Identify which cell holds the provided text, then report its (X, Y) central coordinate. 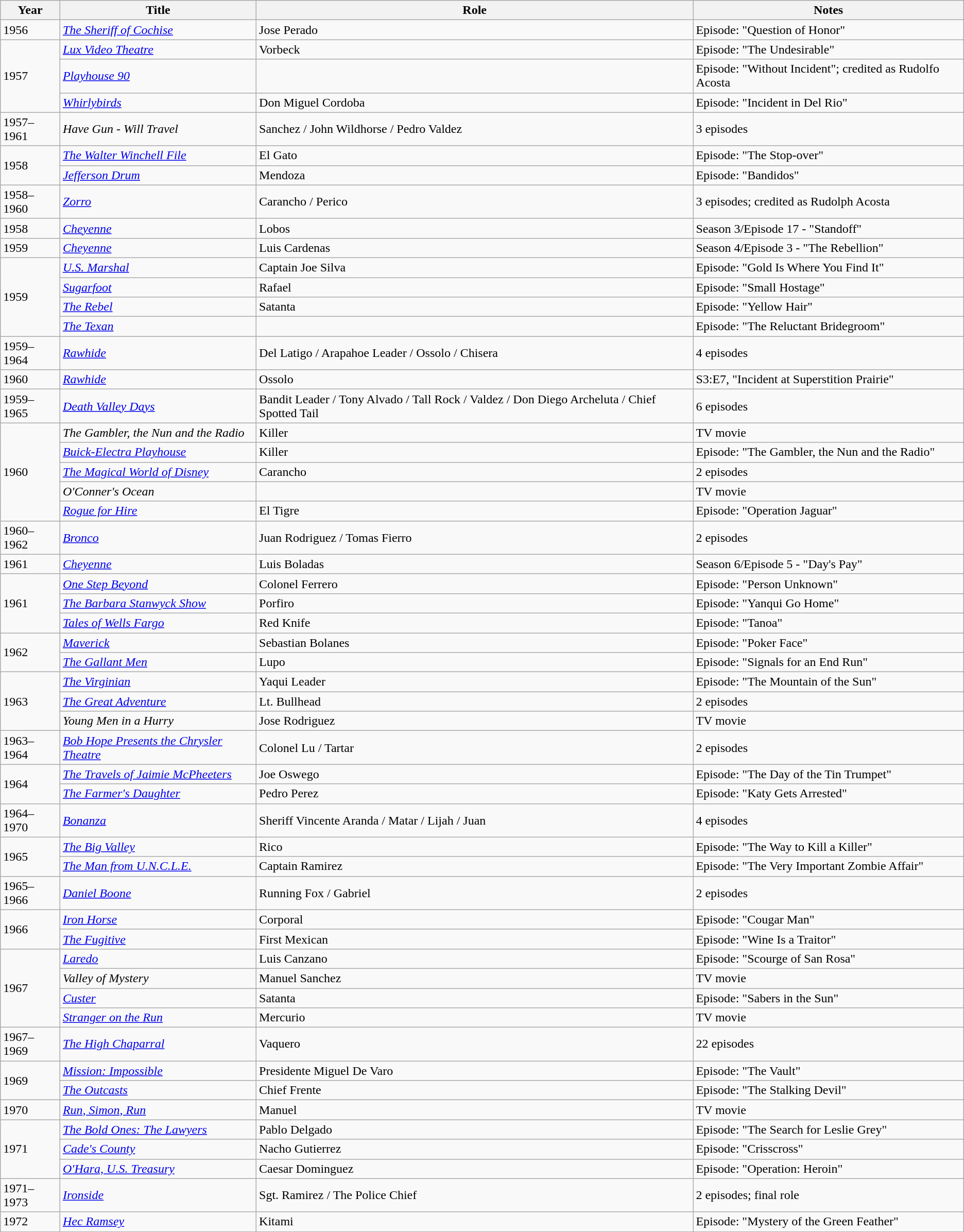
Run, Simon, Run (158, 1110)
Episode: "Tanoa" (828, 623)
Episode: "The Mountain of the Sun" (828, 682)
Have Gun - Will Travel (158, 129)
Episode: "The Undesirable" (828, 49)
Luis Boladas (475, 564)
Rico (475, 847)
Episode: "The Reluctant Bridegroom" (828, 327)
Lupo (475, 662)
The High Chaparral (158, 1045)
1965–1966 (30, 893)
1962 (30, 652)
Episode: "Cougar Man" (828, 919)
Colonel Ferrero (475, 584)
Sheriff Vincente Aranda / Matar / Lijah / Juan (475, 820)
The Walter Winchell File (158, 156)
Iron Horse (158, 919)
The Travels of Jaimie McPheeters (158, 774)
Bronco (158, 538)
Season 3/Episode 17 - "Standoff" (828, 228)
Lobos (475, 228)
Corporal (475, 919)
1958–1960 (30, 202)
Yaqui Leader (475, 682)
Caesar Dominguez (475, 1169)
Episode: "Question of Honor" (828, 30)
Laredo (158, 959)
Daniel Boone (158, 893)
Mercurio (475, 1018)
Title (158, 10)
The Magical World of Disney (158, 472)
Episode: "The Stalking Devil" (828, 1090)
Episode: "Yanqui Go Home" (828, 603)
Episode: "The Gambler, the Nun and the Radio" (828, 452)
S3:E7, "Incident at Superstition Prairie" (828, 380)
Manuel Sanchez (475, 978)
Jefferson Drum (158, 175)
Lux Video Theatre (158, 49)
Jose Perado (475, 30)
1967 (30, 988)
Vaquero (475, 1045)
Year (30, 10)
El Gato (475, 156)
Sugarfoot (158, 287)
Mendoza (475, 175)
Episode: "Operation Jaguar" (828, 511)
Episode: "Wine Is a Traitor" (828, 939)
1956 (30, 30)
Whirlybirds (158, 102)
Rogue for Hire (158, 511)
Season 4/Episode 3 - "The Rebellion" (828, 248)
1957–1961 (30, 129)
2 episodes; final role (828, 1195)
Episode: "Incident in Del Rio" (828, 102)
The Outcasts (158, 1090)
1969 (30, 1081)
O'Hara, U.S. Treasury (158, 1169)
Pedro Perez (475, 794)
Pablo Delgado (475, 1130)
Tales of Wells Fargo (158, 623)
1964 (30, 784)
U.S. Marshal (158, 267)
Bonanza (158, 820)
Jose Rodriguez (475, 721)
The Big Valley (158, 847)
Ossolo (475, 380)
The Barbara Stanwyck Show (158, 603)
Death Valley Days (158, 406)
Episode: "Poker Face" (828, 642)
Episode: "The Vault" (828, 1071)
The Virginian (158, 682)
Sgt. Ramirez / The Police Chief (475, 1195)
Episode: "The Very Important Zombie Affair" (828, 866)
The Farmer's Daughter (158, 794)
Episode: "Gold Is Where You Find It" (828, 267)
Don Miguel Cordoba (475, 102)
Valley of Mystery (158, 978)
1963–1964 (30, 748)
Manuel (475, 1110)
The Fugitive (158, 939)
The Bold Ones: The Lawyers (158, 1130)
O'Conner's Ocean (158, 491)
Carancho (475, 472)
Episode: "Yellow Hair" (828, 307)
The Gambler, the Nun and the Radio (158, 433)
Joe Oswego (475, 774)
Stranger on the Run (158, 1018)
Zorro (158, 202)
First Mexican (475, 939)
Kitami (475, 1222)
Running Fox / Gabriel (475, 893)
One Step Beyond (158, 584)
Bandit Leader / Tony Alvado / Tall Rock / Valdez / Don Diego Archeluta / Chief Spotted Tail (475, 406)
Notes (828, 10)
Episode: "The Day of the Tin Trumpet" (828, 774)
Presidente Miguel De Varo (475, 1071)
Young Men in a Hurry (158, 721)
1967–1969 (30, 1045)
Episode: "Small Hostage" (828, 287)
Vorbeck (475, 49)
Sanchez / John Wildhorse / Pedro Valdez (475, 129)
Maverick (158, 642)
Episode: "Mystery of the Green Feather" (828, 1222)
Season 6/Episode 5 - "Day's Pay" (828, 564)
Episode: "The Way to Kill a Killer" (828, 847)
Buick-Electra Playhouse (158, 452)
1965 (30, 857)
Luis Cardenas (475, 248)
Cade's County (158, 1149)
Episode: "Operation: Heroin" (828, 1169)
Nacho Gutierrez (475, 1149)
El Tigre (475, 511)
Juan Rodriguez / Tomas Fierro (475, 538)
Chief Frente (475, 1090)
1960–1962 (30, 538)
1966 (30, 929)
Captain Ramirez (475, 866)
The Sheriff of Cochise (158, 30)
The Man from U.N.C.L.E. (158, 866)
1959–1964 (30, 353)
Mission: Impossible (158, 1071)
Ironside (158, 1195)
Custer (158, 998)
The Texan (158, 327)
Episode: "Katy Gets Arrested" (828, 794)
Rafael (475, 287)
Episode: "The Stop-over" (828, 156)
1959–1965 (30, 406)
Episode: "Scourge of San Rosa" (828, 959)
Porfiro (475, 603)
22 episodes (828, 1045)
Episode: "Without Incident"; credited as Rudolfo Acosta (828, 76)
3 episodes (828, 129)
Episode: "Sabers in the Sun" (828, 998)
1957 (30, 76)
The Rebel (158, 307)
Episode: "Crisscross" (828, 1149)
1963 (30, 701)
Hec Ramsey (158, 1222)
The Gallant Men (158, 662)
1972 (30, 1222)
Role (475, 10)
Episode: "Bandidos" (828, 175)
Luis Canzano (475, 959)
Sebastian Bolanes (475, 642)
1964–1970 (30, 820)
Colonel Lu / Tartar (475, 748)
6 episodes (828, 406)
Captain Joe Silva (475, 267)
Lt. Bullhead (475, 701)
The Great Adventure (158, 701)
Playhouse 90 (158, 76)
1970 (30, 1110)
Bob Hope Presents the Chrysler Theatre (158, 748)
1971 (30, 1149)
3 episodes; credited as Rudolph Acosta (828, 202)
Carancho / Perico (475, 202)
Red Knife (475, 623)
Episode: "The Search for Leslie Grey" (828, 1130)
Episode: "Person Unknown" (828, 584)
Del Latigo / Arapahoe Leader / Ossolo / Chisera (475, 353)
1971–1973 (30, 1195)
Episode: "Signals for an End Run" (828, 662)
